Search for the cell housing the specified text and yield its [X, Y] center coordinate. 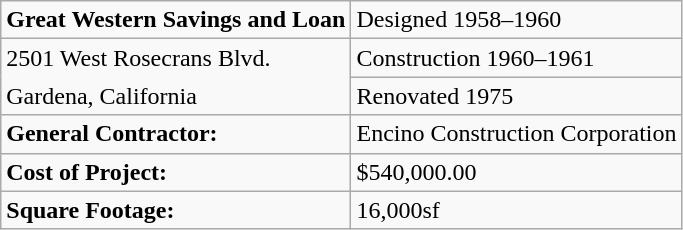
Square Footage: [176, 210]
2501 West Rosecrans Blvd. [176, 58]
General Contractor: [176, 134]
Cost of Project: [176, 172]
Construction 1960–1961 [516, 58]
Renovated 1975 [516, 96]
16,000sf [516, 210]
Encino Construction Corporation [516, 134]
Designed 1958–1960 [516, 20]
$540,000.00 [516, 172]
Great Western Savings and Loan [176, 20]
Gardena, California [176, 96]
